Scan for the cell matching the given text and deliver its [x, y] coordinate at center. 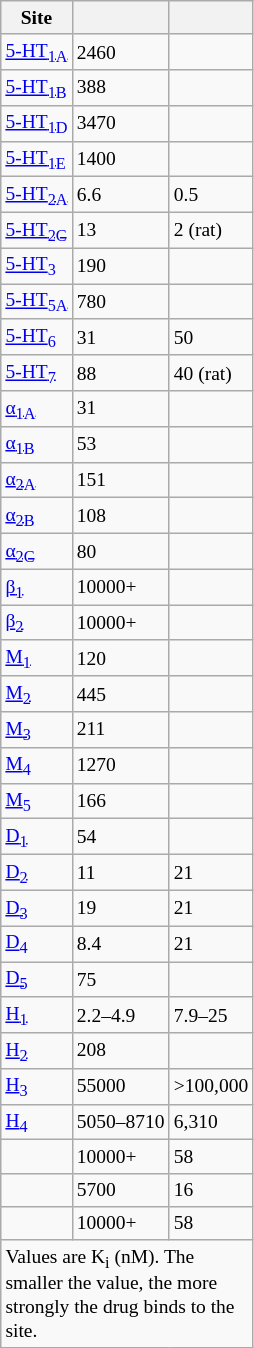
α1B [36, 444]
108 [120, 516]
40 (rat) [211, 373]
M5 [36, 801]
H3 [36, 1087]
7.9–25 [211, 1015]
5-HT1B [36, 88]
2.2–4.9 [120, 1015]
6,310 [211, 1122]
54 [120, 837]
5-HT2C [36, 230]
13 [120, 230]
β2 [36, 623]
120 [120, 658]
780 [120, 302]
11 [120, 872]
α2B [36, 516]
D5 [36, 980]
151 [120, 480]
3470 [120, 123]
55000 [120, 1087]
D1 [36, 837]
2460 [120, 52]
190 [120, 266]
5700 [120, 1190]
5-HT7 [36, 373]
2 (rat) [211, 230]
80 [120, 551]
75 [120, 980]
α2A [36, 480]
β1 [36, 587]
53 [120, 444]
Values are Ki (nM). The smaller the value, the more strongly the drug binds to the site. [127, 1294]
8.4 [120, 944]
5-HT5A [36, 302]
1270 [120, 765]
88 [120, 373]
208 [120, 1051]
5-HT3 [36, 266]
>100,000 [211, 1087]
α2C [36, 551]
1400 [120, 159]
5-HT6 [36, 337]
D3 [36, 908]
D4 [36, 944]
Site [36, 18]
5-HT1E [36, 159]
50 [211, 337]
M2 [36, 694]
6.6 [120, 195]
166 [120, 801]
16 [211, 1190]
M3 [36, 730]
211 [120, 730]
19 [120, 908]
H4 [36, 1122]
5-HT1D [36, 123]
M1 [36, 658]
5-HT2A [36, 195]
5-HT1A [36, 52]
M4 [36, 765]
388 [120, 88]
D2 [36, 872]
H2 [36, 1051]
α1A [36, 409]
H1 [36, 1015]
0.5 [211, 195]
445 [120, 694]
5050–8710 [120, 1122]
